Return the [x, y] coordinate for the center point of the cell that contains the specified text.  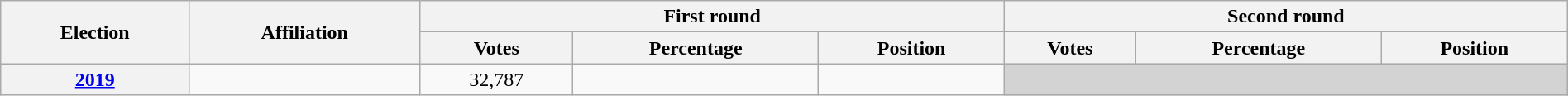
Election [95, 32]
Second round [1287, 17]
2019 [95, 79]
First round [713, 17]
32,787 [496, 79]
Affiliation [304, 32]
